Determine the (x, y) coordinate at the center of the cell enclosing the given text.  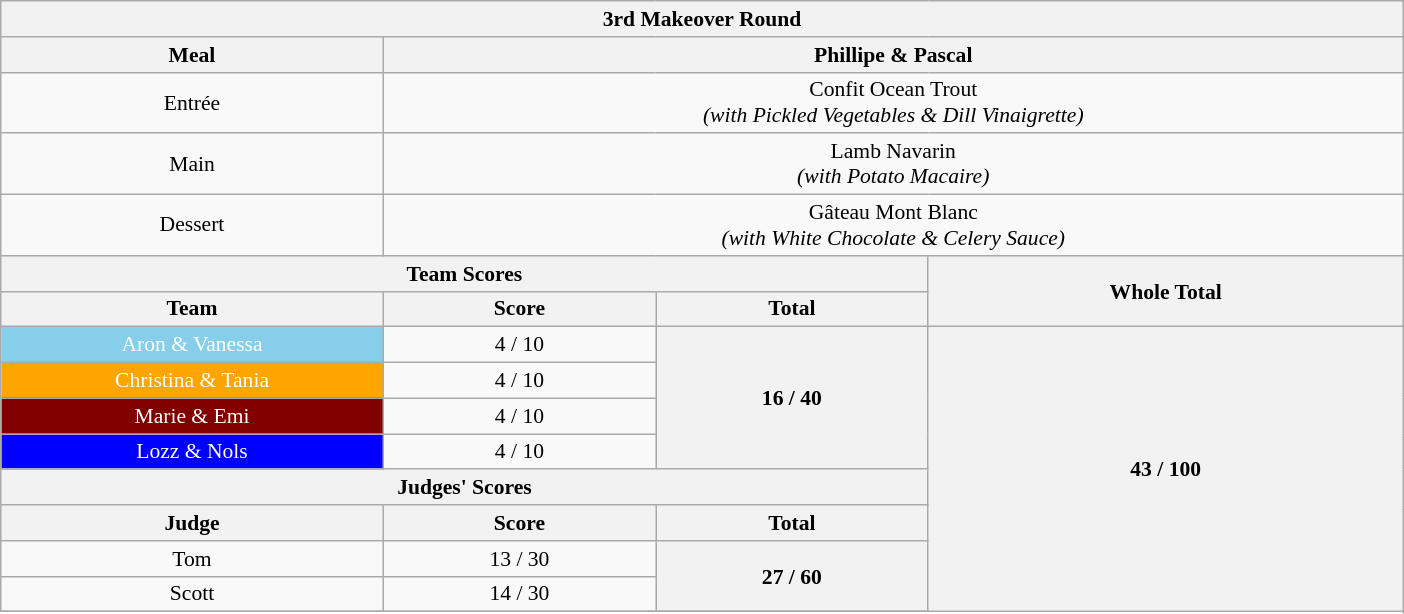
Whole Total (1166, 292)
Gâteau Mont Blanc(with White Chocolate & Celery Sauce) (893, 226)
14 / 30 (519, 594)
Lozz & Nols (192, 452)
Lamb Navarin(with Potato Macaire) (893, 164)
Christina & Tania (192, 381)
Meal (192, 55)
13 / 30 (519, 559)
Entrée (192, 102)
Judges' Scores (464, 488)
Judge (192, 523)
Scott (192, 594)
Main (192, 164)
Tom (192, 559)
43 / 100 (1166, 470)
Team (192, 309)
3rd Makeover Round (702, 19)
Confit Ocean Trout(with Pickled Vegetables & Dill Vinaigrette) (893, 102)
27 / 60 (792, 576)
Phillipe & Pascal (893, 55)
Team Scores (464, 274)
Dessert (192, 226)
16 / 40 (792, 398)
Aron & Vanessa (192, 345)
Marie & Emi (192, 416)
